Pinpoint the cell where the given text exists, returning its [x, y] midpoint coordinate. 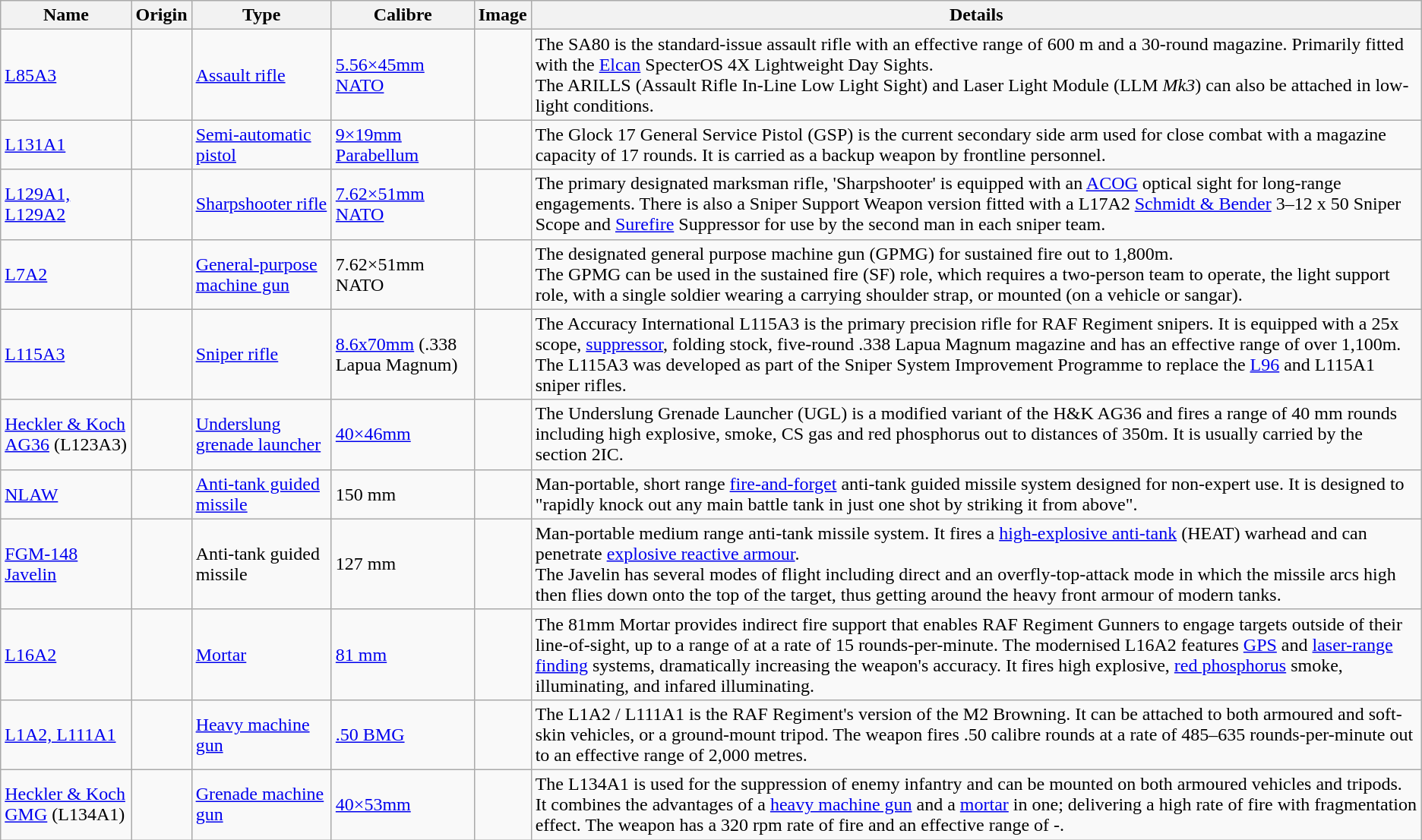
General-purpose machine gun [261, 274]
L85A3 [66, 74]
Mortar [261, 655]
Sniper rifle [261, 354]
NLAW [66, 494]
150 mm [403, 494]
L131A1 [66, 144]
Sharpshooter rifle [261, 204]
Assault rifle [261, 74]
Type [261, 15]
81 mm [403, 655]
.50 BMG [403, 734]
9×19mm Parabellum [403, 144]
FGM-148 Javelin [66, 564]
Origin [161, 15]
40×53mm [403, 804]
Name [66, 15]
Details [976, 15]
Calibre [403, 15]
Underslung grenade launcher [261, 434]
5.56×45mm NATO [403, 74]
L16A2 [66, 655]
L129A1, L129A2 [66, 204]
Heavy machine gun [261, 734]
L115A3 [66, 354]
L7A2 [66, 274]
L1A2, L111A1 [66, 734]
Heckler & Koch AG36 (L123A3) [66, 434]
Semi-automatic pistol [261, 144]
40×46mm [403, 434]
8.6x70mm (.338 Lapua Magnum) [403, 354]
Image [503, 15]
Grenade machine gun [261, 804]
127 mm [403, 564]
Heckler & Koch GMG (L134A1) [66, 804]
